Determine the [X, Y] coordinate at the center of the cell enclosing the given text.  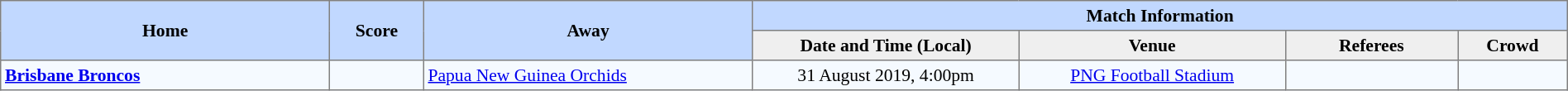
Away [588, 31]
Venue [1152, 45]
Brisbane Broncos [165, 75]
PNG Football Stadium [1152, 75]
Papua New Guinea Orchids [588, 75]
Home [165, 31]
Referees [1371, 45]
Match Information [1159, 16]
Date and Time (Local) [886, 45]
Crowd [1513, 45]
Score [377, 31]
31 August 2019, 4:00pm [886, 75]
